Scan for the cell matching the given text and deliver its [x, y] coordinate at center. 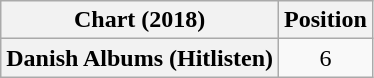
Position [326, 20]
6 [326, 58]
Chart (2018) [140, 20]
Danish Albums (Hitlisten) [140, 58]
